Provide the (x, y) coordinate of the cell's center where the given text is located.  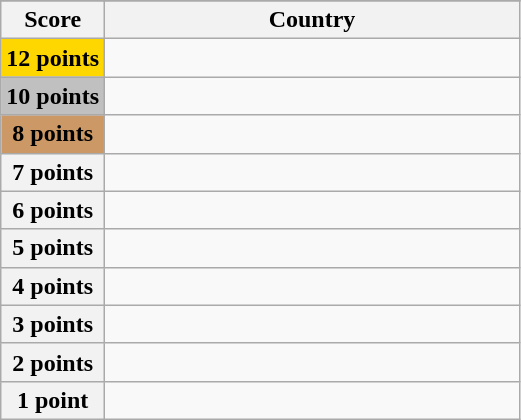
6 points (53, 210)
5 points (53, 248)
Country (312, 20)
10 points (53, 96)
3 points (53, 324)
8 points (53, 134)
12 points (53, 58)
2 points (53, 362)
1 point (53, 400)
Score (53, 20)
7 points (53, 172)
4 points (53, 286)
